Determine the (X, Y) coordinate at the center of the cell enclosing the given text.  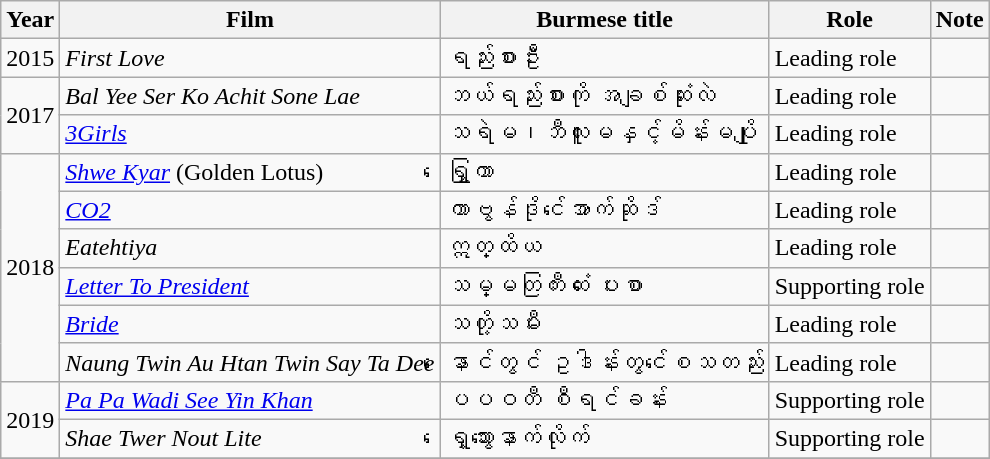
2018 (30, 267)
Pa Pa Wadi See Yin Khan (250, 400)
ဘယ်ရည်းစားကို အချစ်ဆုံးလဲ (604, 96)
ရွှေကြာ (604, 172)
Shwe Kyar (Golden Lotus) (250, 172)
Bride (250, 324)
Naung Twin Au Htan Twin Say Ta Dee (250, 362)
ဣတ္ထိယ (604, 248)
2017 (30, 115)
2019 (30, 419)
CO2 (250, 210)
Bal Yee Ser Ko Achit Sone Lae (250, 96)
သမ္မတကြီးထံ ပေးစာ (604, 286)
Role (850, 20)
Year (30, 20)
2015 (30, 58)
ရည်းစားဦး (604, 58)
ကာဗွန်ဒိုင်အောက်ဆိုဒ် (604, 210)
Eatehtiya (250, 248)
သတို့သမီး (604, 324)
Note (960, 20)
3Girls (250, 134)
Letter To President (250, 286)
နောင်တွင် ဥဒါန်းတွင်စေသတည်း (604, 362)
Shae Twer Nout Lite (250, 438)
First Love (250, 58)
သရဲမ၊ဘီလူးမနှင့်မိန်းမပျို (604, 134)
ပပဝတီ စီရင်ခန်း (604, 400)
Film (250, 20)
Burmese title (604, 20)
ရှေ့သွားနောက်လိုက် (604, 438)
